Identify which cell holds the provided text, then report its (X, Y) central coordinate. 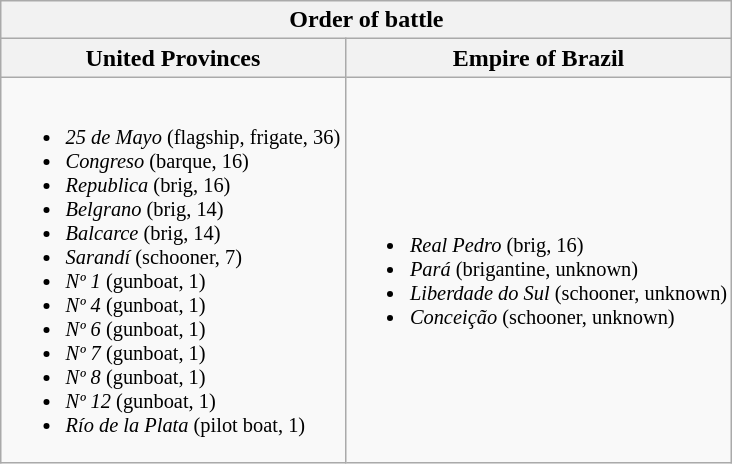
United Provinces (173, 58)
Order of battle (366, 20)
Empire of Brazil (538, 58)
Real Pedro (brig, 16)Pará (brigantine, unknown)Liberdade do Sul (schooner, unknown)Conceição (schooner, unknown) (538, 270)
